Find where the given text appears and provide that cell's center as (x, y) coordinate. 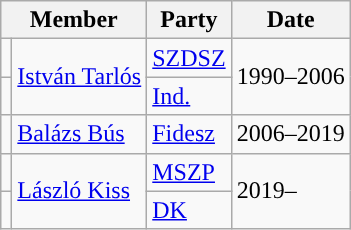
2006–2019 (290, 134)
Date (290, 20)
SZDSZ (189, 58)
Balázs Bús (80, 134)
MSZP (189, 172)
DK (189, 210)
Ind. (189, 96)
Party (189, 20)
1990–2006 (290, 77)
Member (74, 20)
2019– (290, 191)
László Kiss (80, 191)
Fidesz (189, 134)
István Tarlós (80, 77)
